Scan for the cell matching the given text and deliver its (x, y) coordinate at center. 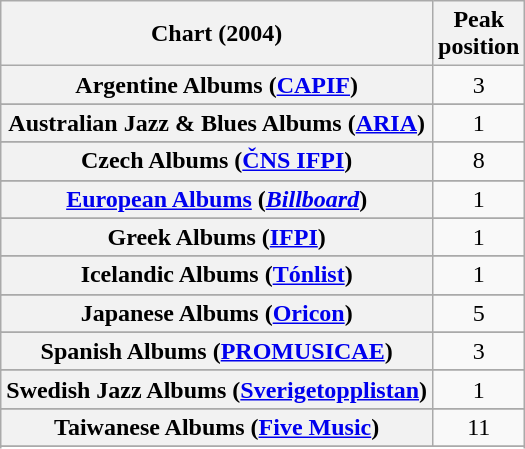
Swedish Jazz Albums (Sverigetopplistan) (217, 389)
Japanese Albums (Oricon) (217, 313)
Australian Jazz & Blues Albums (ARIA) (217, 123)
European Albums (Billboard) (217, 199)
8 (479, 161)
11 (479, 427)
Argentine Albums (CAPIF) (217, 85)
Chart (2004) (217, 34)
Spanish Albums (PROMUSICAE) (217, 351)
Peakposition (479, 34)
Taiwanese Albums (Five Music) (217, 427)
Icelandic Albums (Tónlist) (217, 275)
5 (479, 313)
Greek Albums (IFPI) (217, 237)
Czech Albums (ČNS IFPI) (217, 161)
